Locate the cell with the specified text and output its (x, y) center coordinate. 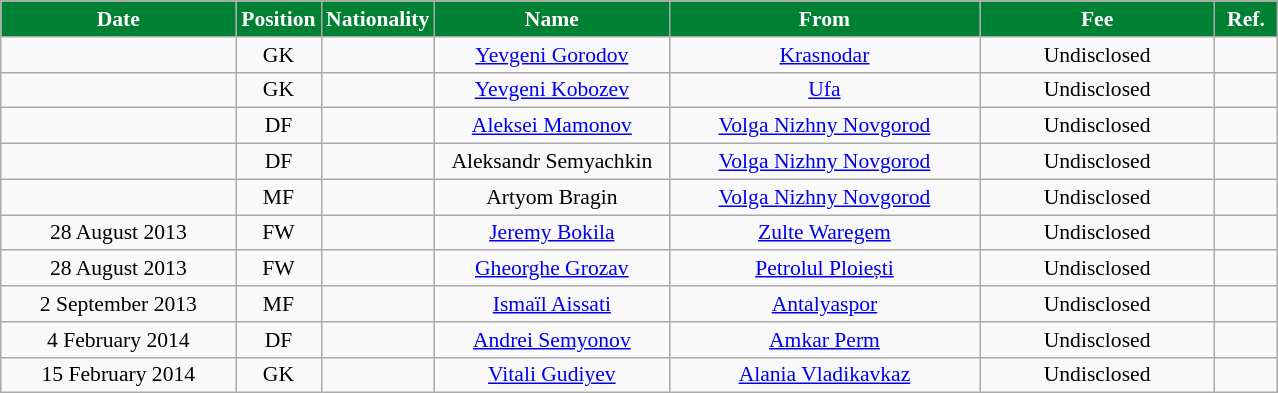
Ref. (1246, 19)
Nationality (378, 19)
Amkar Perm (824, 340)
Aleksei Mamonov (552, 126)
Position (278, 19)
Date (118, 19)
Yevgeni Kobozev (552, 90)
Name (552, 19)
Vitali Gudiyev (552, 375)
Gheorghe Grozav (552, 269)
Ismaïl Aissati (552, 304)
Zulte Waregem (824, 233)
15 February 2014 (118, 375)
Alania Vladikavkaz (824, 375)
Petrolul Ploiești (824, 269)
Yevgeni Gorodov (552, 55)
From (824, 19)
Ufa (824, 90)
Aleksandr Semyachkin (552, 162)
Andrei Semyonov (552, 340)
Krasnodar (824, 55)
Jeremy Bokila (552, 233)
4 February 2014 (118, 340)
Antalyaspor (824, 304)
Fee (1098, 19)
2 September 2013 (118, 304)
Artyom Bragin (552, 197)
